For the text-containing cell, return its midpoint in (X, Y) coordinate format. 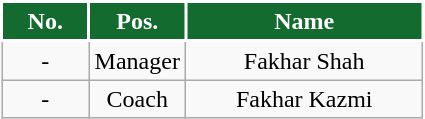
Fakhar Shah (304, 60)
Manager (137, 60)
No. (46, 22)
Pos. (137, 22)
Fakhar Kazmi (304, 99)
Name (304, 22)
Coach (137, 99)
